Locate the cell with the specified text and output its [x, y] center coordinate. 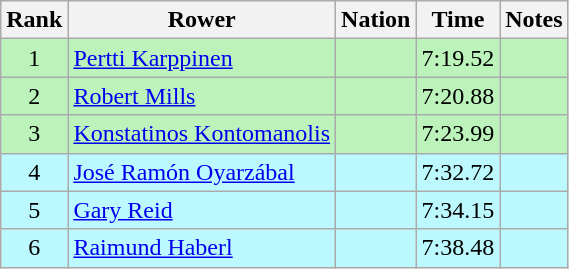
7:19.52 [458, 58]
Rower [202, 20]
José Ramón Oyarzábal [202, 172]
6 [34, 248]
4 [34, 172]
Konstatinos Kontomanolis [202, 134]
7:38.48 [458, 248]
Nation [376, 20]
7:23.99 [458, 134]
7:32.72 [458, 172]
7:20.88 [458, 96]
3 [34, 134]
Time [458, 20]
Raimund Haberl [202, 248]
Pertti Karppinen [202, 58]
2 [34, 96]
Robert Mills [202, 96]
Gary Reid [202, 210]
Notes [534, 20]
Rank [34, 20]
7:34.15 [458, 210]
1 [34, 58]
5 [34, 210]
